Capture the cell that displays the provided text and extract its [X, Y] central coordinate. 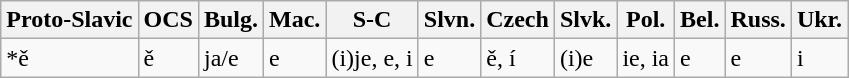
ě, í [518, 58]
е [449, 58]
(i)je, e, i [372, 58]
i [819, 58]
Bulg. [230, 20]
S-C [372, 20]
OCS [168, 20]
Russ. [758, 20]
(i)e [585, 58]
Slvk. [585, 20]
Mac. [295, 20]
Czech [518, 20]
Pol. [646, 20]
ja/e [230, 58]
Proto-Slavic [70, 20]
*ě [70, 58]
Bel. [700, 20]
Slvn. [449, 20]
ě [168, 58]
ie, ia [646, 58]
Ukr. [819, 20]
